Find where the given text appears and provide that cell's center as (X, Y) coordinate. 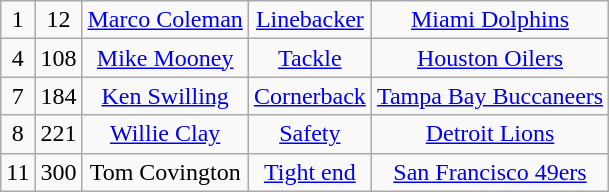
Linebacker (310, 20)
221 (58, 134)
San Francisco 49ers (490, 172)
Marco Coleman (165, 20)
Safety (310, 134)
4 (18, 58)
Tight end (310, 172)
12 (58, 20)
300 (58, 172)
1 (18, 20)
Willie Clay (165, 134)
Mike Mooney (165, 58)
Miami Dolphins (490, 20)
7 (18, 96)
Detroit Lions (490, 134)
8 (18, 134)
Houston Oilers (490, 58)
184 (58, 96)
11 (18, 172)
Tampa Bay Buccaneers (490, 96)
Tom Covington (165, 172)
Cornerback (310, 96)
Tackle (310, 58)
Ken Swilling (165, 96)
108 (58, 58)
